Return the [X, Y] coordinate for the center point of the cell that contains the specified text.  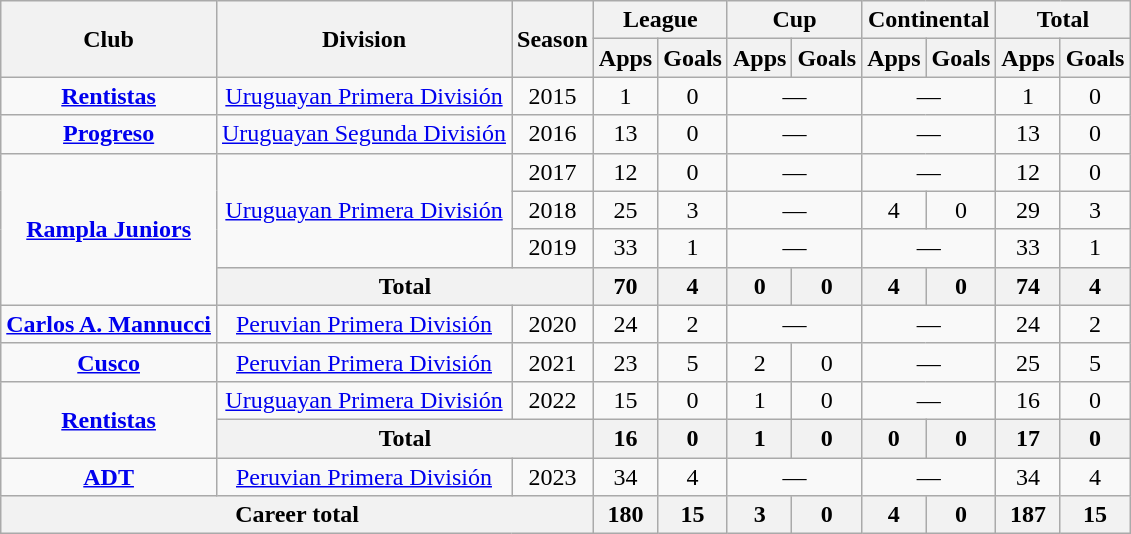
Continental [929, 20]
2019 [553, 248]
70 [625, 286]
League [660, 20]
180 [625, 515]
2020 [553, 324]
Cusco [109, 362]
Division [364, 39]
23 [625, 362]
2021 [553, 362]
Career total [298, 515]
Rampla Juniors [109, 229]
Uruguayan Segunda División [364, 134]
Club [109, 39]
187 [1028, 515]
2022 [553, 400]
17 [1028, 438]
ADT [109, 477]
2023 [553, 477]
Season [553, 39]
Carlos A. Mannucci [109, 324]
29 [1028, 210]
2017 [553, 172]
74 [1028, 286]
Progreso [109, 134]
Cup [794, 20]
2018 [553, 210]
2015 [553, 96]
2016 [553, 134]
